Determine the [x, y] coordinate at the center of the cell enclosing the given text.  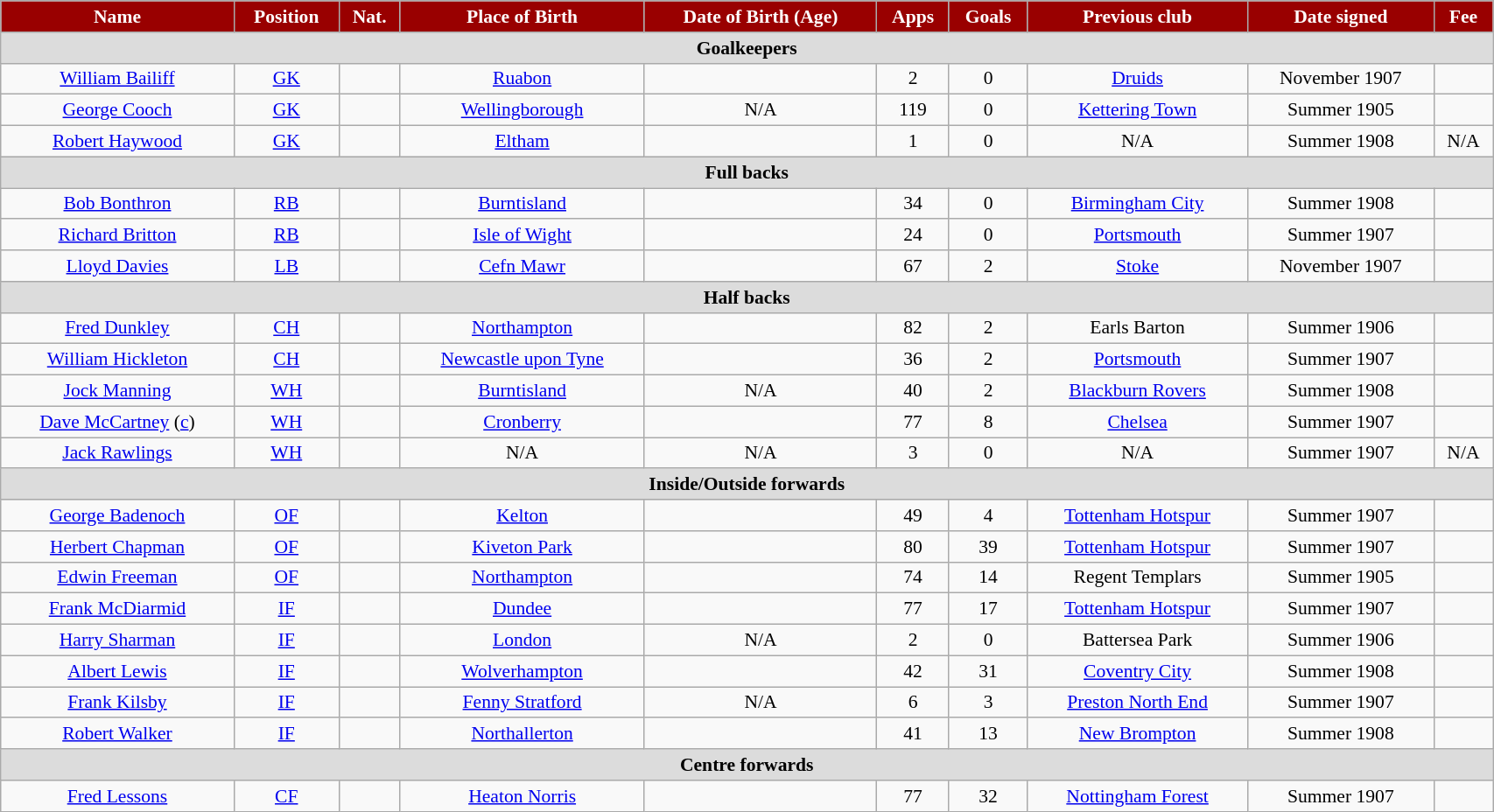
8 [987, 422]
Lloyd Davies [117, 266]
42 [914, 671]
Albert Lewis [117, 671]
Richard Britton [117, 235]
41 [914, 734]
Robert Haywood [117, 142]
67 [914, 266]
Full backs [747, 172]
Place of Birth [522, 17]
Earls Barton [1138, 328]
Eltham [522, 142]
Herbert Chapman [117, 547]
36 [914, 360]
Birmingham City [1138, 204]
4 [987, 515]
Apps [914, 17]
Preston North End [1138, 703]
Regent Templars [1138, 577]
New Brompton [1138, 734]
14 [987, 577]
William Hickleton [117, 360]
Fred Dunkley [117, 328]
Newcastle upon Tyne [522, 360]
LB [286, 266]
Centre forwards [747, 765]
Goalkeepers [747, 48]
Coventry City [1138, 671]
Cronberry [522, 422]
24 [914, 235]
Date signed [1341, 17]
34 [914, 204]
Dave McCartney (c) [117, 422]
Battersea Park [1138, 640]
Wellingborough [522, 110]
Frank Kilsby [117, 703]
Harry Sharman [117, 640]
Previous club [1138, 17]
6 [914, 703]
Wolverhampton [522, 671]
CF [286, 796]
82 [914, 328]
Robert Walker [117, 734]
Name [117, 17]
Bob Bonthron [117, 204]
Fee [1463, 17]
Frank McDiarmid [117, 609]
Blackburn Rovers [1138, 391]
Jack Rawlings [117, 453]
Isle of Wight [522, 235]
119 [914, 110]
17 [987, 609]
31 [987, 671]
Heaton Norris [522, 796]
Position [286, 17]
Fenny Stratford [522, 703]
Cefn Mawr [522, 266]
London [522, 640]
74 [914, 577]
Nat. [369, 17]
Goals [987, 17]
Druids [1138, 79]
Kettering Town [1138, 110]
13 [987, 734]
George Cooch [117, 110]
Fred Lessons [117, 796]
Ruabon [522, 79]
Edwin Freeman [117, 577]
39 [987, 547]
George Badenoch [117, 515]
Nottingham Forest [1138, 796]
Northallerton [522, 734]
49 [914, 515]
80 [914, 547]
William Bailiff [117, 79]
40 [914, 391]
Date of Birth (Age) [761, 17]
Jock Manning [117, 391]
32 [987, 796]
Stoke [1138, 266]
Inside/Outside forwards [747, 485]
Chelsea [1138, 422]
1 [914, 142]
Dundee [522, 609]
Kelton [522, 515]
Kiveton Park [522, 547]
Half backs [747, 297]
